Detect which cell encompasses the target text, then output its (X, Y) center coordinate. 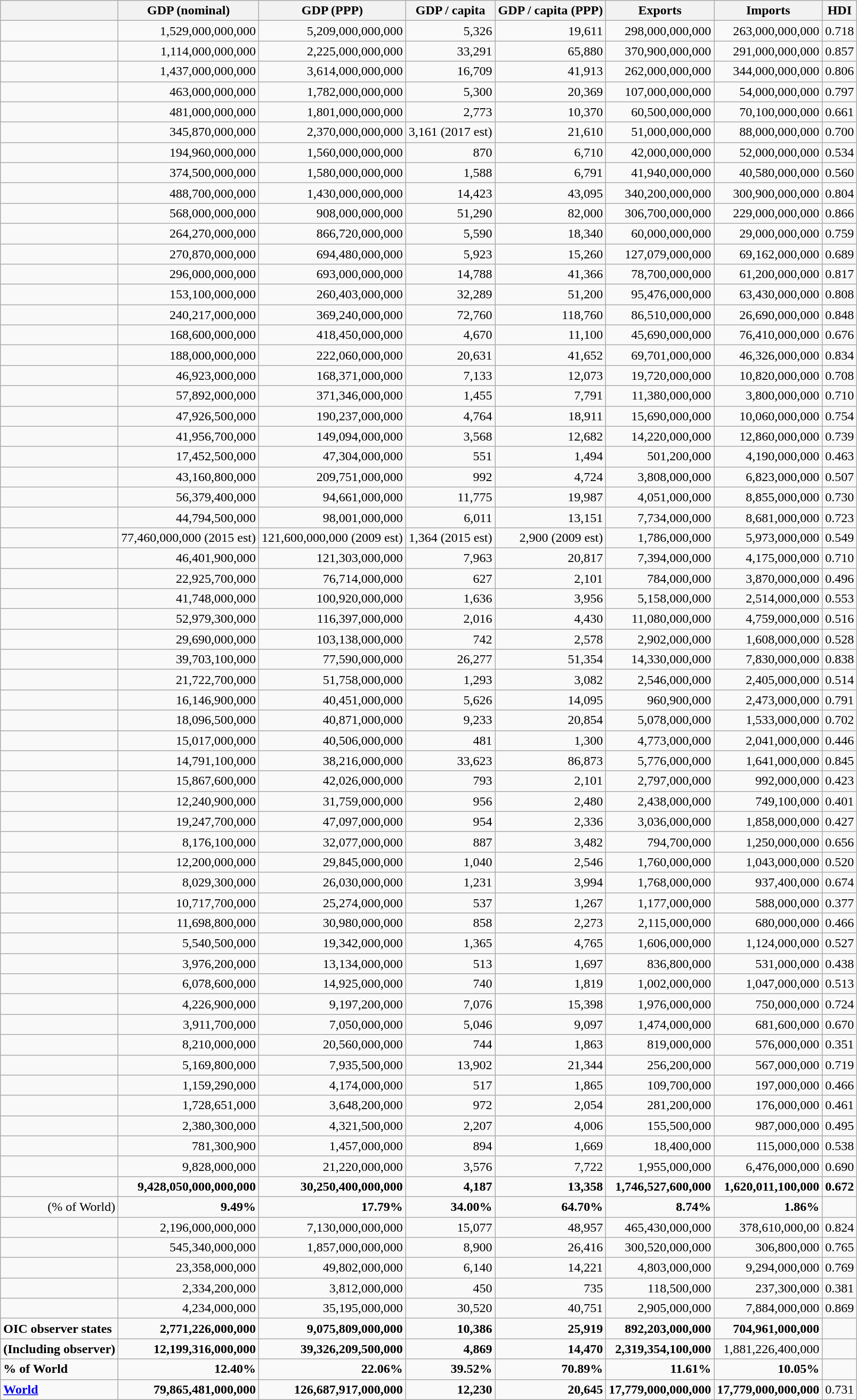
369,240,000,000 (333, 315)
2,438,000,000 (660, 801)
0.401 (840, 801)
48,957 (551, 1227)
1,636 (450, 599)
1,697 (551, 964)
20,369 (551, 92)
1,159,290,000 (189, 1085)
61,200,000,000 (769, 274)
2,380,300,000 (189, 1126)
20,645 (551, 1389)
19,342,000,000 (333, 943)
956 (450, 801)
3,482 (551, 842)
306,800,000 (769, 1248)
0.838 (840, 660)
1.86% (769, 1207)
481 (450, 740)
794,700,000 (660, 842)
987,000,000 (769, 1126)
12,199,316,000,000 (189, 1349)
29,000,000,000 (769, 233)
12,860,000,000 (769, 436)
693,000,000,000 (333, 274)
22.06% (333, 1369)
4,430 (551, 619)
1,533,000,000 (769, 720)
8,900 (450, 1248)
2,115,000,000 (660, 923)
21,722,700,000 (189, 680)
47,304,000,000 (333, 457)
10,717,700,000 (189, 903)
0.670 (840, 1024)
2,273 (551, 923)
15,260 (551, 254)
954 (450, 821)
1,641,000,000 (769, 761)
14,220,000,000 (660, 436)
39,326,209,500,000 (333, 1349)
6,011 (450, 517)
118,500,000 (660, 1288)
3,870,000,000 (769, 578)
0.560 (840, 173)
2,797,000,000 (660, 781)
1,580,000,000,000 (333, 173)
21,220,000,000 (333, 1166)
(Including observer) (60, 1349)
1,300 (551, 740)
1,437,000,000,000 (189, 71)
0.423 (840, 781)
1,955,000,000 (660, 1166)
0.676 (840, 335)
0.538 (840, 1146)
1,114,000,000,000 (189, 51)
20,631 (450, 355)
2,196,000,000,000 (189, 1227)
14,925,000,000 (333, 984)
2,480 (551, 801)
Imports (769, 11)
176,000,000 (769, 1105)
7,133 (450, 376)
0.446 (840, 740)
14,788 (450, 274)
1,560,000,000,000 (333, 152)
3,956 (551, 599)
18,340 (551, 233)
8,210,000,000 (189, 1045)
545,340,000,000 (189, 1248)
0.730 (840, 497)
576,000,000 (769, 1045)
7,722 (551, 1166)
94,661,000,000 (333, 497)
256,200,000 (660, 1065)
8.74% (660, 1207)
33,291 (450, 51)
450 (450, 1288)
46,923,000,000 (189, 376)
858 (450, 923)
4,724 (551, 477)
86,510,000,000 (660, 315)
2,771,226,000,000 (189, 1329)
9,097 (551, 1024)
4,175,000,000 (769, 558)
46,401,900,000 (189, 558)
121,600,000,000 (2009 est) (333, 538)
0.461 (840, 1105)
1,801,000,000,000 (333, 112)
12,240,900,000 (189, 801)
264,270,000,000 (189, 233)
40,451,000,000 (333, 700)
3,648,200,000 (333, 1105)
4,174,000,000 (333, 1085)
9.49% (189, 1207)
7,394,000,000 (660, 558)
4,321,500,000 (333, 1126)
14,221 (551, 1268)
694,480,000,000 (333, 254)
77,590,000,000 (333, 660)
5,923 (450, 254)
1,782,000,000,000 (333, 92)
5,776,000,000 (660, 761)
1,457,000,000 (333, 1146)
12.40% (189, 1369)
735 (551, 1288)
25,919 (551, 1329)
HDI (840, 11)
26,416 (551, 1248)
4,869 (450, 1349)
3,161 (2017 est) (450, 132)
298,000,000,000 (660, 31)
51,000,000,000 (660, 132)
209,751,000,000 (333, 477)
GDP / capita (450, 11)
229,000,000,000 (769, 213)
40,751 (551, 1308)
0.553 (840, 599)
107,000,000,000 (660, 92)
551 (450, 457)
0.528 (840, 639)
960,900,000 (660, 700)
894 (450, 1146)
1,430,000,000,000 (333, 193)
1,865 (551, 1085)
374,500,000,000 (189, 173)
168,371,000,000 (333, 376)
33,623 (450, 761)
22,925,700,000 (189, 578)
7,935,500,000 (333, 1065)
43,095 (551, 193)
197,000,000 (769, 1085)
3,911,700,000 (189, 1024)
8,855,000,000 (769, 497)
44,794,500,000 (189, 517)
819,000,000 (660, 1045)
0.700 (840, 132)
155,500,000 (660, 1126)
340,200,000,000 (660, 193)
12,682 (551, 436)
43,160,800,000 (189, 477)
4,234,000,000 (189, 1308)
18,096,500,000 (189, 720)
41,748,000,000 (189, 599)
344,000,000,000 (769, 71)
21,610 (551, 132)
0.527 (840, 943)
465,430,000,000 (660, 1227)
2,902,000,000 (660, 639)
0.731 (840, 1389)
296,000,000,000 (189, 274)
263,000,000,000 (769, 31)
14,330,000,000 (660, 660)
567,000,000 (769, 1065)
4,803,000,000 (660, 1268)
30,980,000,000 (333, 923)
72,760 (450, 315)
588,000,000 (769, 903)
54,000,000,000 (769, 92)
20,817 (551, 558)
9,233 (450, 720)
Exports (660, 11)
3,976,200,000 (189, 964)
488,700,000,000 (189, 193)
0.869 (840, 1308)
7,130,000,000,000 (333, 1227)
2,405,000,000 (769, 680)
1,293 (450, 680)
41,940,000,000 (660, 173)
14,470 (551, 1349)
866,720,000,000 (333, 233)
1,231 (450, 882)
52,979,300,000 (189, 619)
5,590 (450, 233)
240,217,000,000 (189, 315)
0.834 (840, 355)
11,698,800,000 (189, 923)
42,026,000,000 (333, 781)
14,423 (450, 193)
30,520 (450, 1308)
0.496 (840, 578)
1,881,226,400,000 (769, 1349)
15,690,000,000 (660, 416)
6,710 (551, 152)
4,190,000,000 (769, 457)
190,237,000,000 (333, 416)
47,097,000,000 (333, 821)
750,000,000 (769, 1004)
13,151 (551, 517)
9,075,809,000,000 (333, 1329)
501,200,000 (660, 457)
300,900,000,000 (769, 193)
49,802,000,000 (333, 1268)
2,225,000,000,000 (333, 51)
38,216,000,000 (333, 761)
0.719 (840, 1065)
6,140 (450, 1268)
(% of World) (60, 1207)
2,900 (2009 est) (551, 538)
64.70% (551, 1207)
1,002,000,000 (660, 984)
9,197,200,000 (333, 1004)
1,819 (551, 984)
194,960,000,000 (189, 152)
30,250,400,000,000 (333, 1186)
60,000,000,000 (660, 233)
0.804 (840, 193)
892,203,000,000 (660, 1329)
42,000,000,000 (660, 152)
0.381 (840, 1288)
237,300,000 (769, 1288)
77,460,000,000 (2015 est) (189, 538)
481,000,000,000 (189, 112)
25,274,000,000 (333, 903)
1,786,000,000 (660, 538)
86,873 (551, 761)
2,514,000,000 (769, 599)
15,867,600,000 (189, 781)
1,177,000,000 (660, 903)
3,614,000,000,000 (333, 71)
13,902 (450, 1065)
0.708 (840, 376)
992 (450, 477)
3,082 (551, 680)
121,303,000,000 (333, 558)
8,176,100,000 (189, 842)
4,051,000,000 (660, 497)
0.848 (840, 315)
291,000,000,000 (769, 51)
9,428,050,000,000,000 (189, 1186)
2,336 (551, 821)
41,652 (551, 355)
3,800,000,000 (769, 396)
11,100 (551, 335)
13,358 (551, 1186)
32,289 (450, 295)
19,720,000,000 (660, 376)
0.549 (840, 538)
11.61% (660, 1369)
51,758,000,000 (333, 680)
16,709 (450, 71)
0.723 (840, 517)
46,326,000,000 (769, 355)
10.05% (769, 1369)
2,905,000,000 (660, 1308)
18,911 (551, 416)
0.724 (840, 1004)
378,610,000,00 (769, 1227)
12,073 (551, 376)
41,956,700,000 (189, 436)
11,080,000,000 (660, 619)
109,700,000 (660, 1085)
60,500,000,000 (660, 112)
784,000,000 (660, 578)
9,828,000,000 (189, 1166)
OIC observer states (60, 1329)
680,000,000 (769, 923)
82,000 (551, 213)
1,043,000,000 (769, 862)
3,808,000,000 (660, 477)
5,046 (450, 1024)
6,476,000,000 (769, 1166)
17,452,500,000 (189, 457)
972 (450, 1105)
1,455 (450, 396)
118,760 (551, 315)
65,880 (551, 51)
0.351 (840, 1045)
749,100,000 (769, 801)
20,560,000,000 (333, 1045)
20,854 (551, 720)
57,892,000,000 (189, 396)
937,400,000 (769, 882)
0.674 (840, 882)
2,041,000,000 (769, 740)
51,290 (450, 213)
1,494 (551, 457)
781,300,900 (189, 1146)
2,773 (450, 112)
1,669 (551, 1146)
79,865,481,000,000 (189, 1389)
2,546,000,000 (660, 680)
1,474,000,000 (660, 1024)
1,858,000,000 (769, 821)
11,380,000,000 (660, 396)
262,000,000,000 (660, 71)
5,540,500,000 (189, 943)
126,687,917,000,000 (333, 1389)
78,700,000,000 (660, 274)
8,681,000,000 (769, 517)
0.866 (840, 213)
7,791 (551, 396)
76,410,000,000 (769, 335)
18,400,000 (660, 1146)
127,079,000,000 (660, 254)
5,626 (450, 700)
1,728,651,000 (189, 1105)
7,050,000,000 (333, 1024)
0.656 (840, 842)
34.00% (450, 1207)
26,277 (450, 660)
98,001,000,000 (333, 517)
2,054 (551, 1105)
306,700,000,000 (660, 213)
100,920,000,000 (333, 599)
463,000,000,000 (189, 92)
1,976,000,000 (660, 1004)
29,690,000,000 (189, 639)
0.520 (840, 862)
GDP (PPP) (333, 11)
10,386 (450, 1329)
0.808 (840, 295)
11,775 (450, 497)
4,773,000,000 (660, 740)
10,820,000,000 (769, 376)
0.463 (840, 457)
41,913 (551, 71)
870 (450, 152)
63,430,000,000 (769, 295)
4,765 (551, 943)
19,247,700,000 (189, 821)
537 (450, 903)
45,690,000,000 (660, 335)
0.377 (840, 903)
39,703,100,000 (189, 660)
0.797 (840, 92)
531,000,000 (769, 964)
16,146,900,000 (189, 700)
5,078,000,000 (660, 720)
0.534 (840, 152)
4,187 (450, 1186)
0.702 (840, 720)
0.516 (840, 619)
40,871,000,000 (333, 720)
10,060,000,000 (769, 416)
116,397,000,000 (333, 619)
5,300 (450, 92)
0.759 (840, 233)
17.79% (333, 1207)
15,017,000,000 (189, 740)
1,047,000,000 (769, 984)
41,366 (551, 274)
76,714,000,000 (333, 578)
19,611 (551, 31)
7,884,000,000 (769, 1308)
32,077,000,000 (333, 842)
517 (450, 1085)
513 (450, 964)
3,576 (450, 1166)
GDP / capita (PPP) (551, 11)
370,900,000,000 (660, 51)
23,358,000,000 (189, 1268)
0.817 (840, 274)
4,759,000,000 (769, 619)
6,791 (551, 173)
21,344 (551, 1065)
260,403,000,000 (333, 295)
1,768,000,000 (660, 882)
0.513 (840, 984)
5,973,000,000 (769, 538)
26,030,000,000 (333, 882)
7,830,000,000 (769, 660)
222,060,000,000 (333, 355)
1,608,000,000 (769, 639)
740 (450, 984)
0.427 (840, 821)
2,546 (551, 862)
2,016 (450, 619)
7,734,000,000 (660, 517)
7,963 (450, 558)
0.689 (840, 254)
153,100,000,000 (189, 295)
40,506,000,000 (333, 740)
31,759,000,000 (333, 801)
168,600,000,000 (189, 335)
51,354 (551, 660)
1,267 (551, 903)
0.806 (840, 71)
418,450,000,000 (333, 335)
26,690,000,000 (769, 315)
103,138,000,000 (333, 639)
300,520,000,000 (660, 1248)
568,000,000,000 (189, 213)
4,006 (551, 1126)
4,226,900,000 (189, 1004)
115,000,000 (769, 1146)
0.672 (840, 1186)
70.89% (551, 1369)
0.845 (840, 761)
0.507 (840, 477)
6,078,600,000 (189, 984)
2,578 (551, 639)
70,100,000,000 (769, 112)
69,162,000,000 (769, 254)
0.661 (840, 112)
0.690 (840, 1166)
0.514 (840, 680)
0.791 (840, 700)
742 (450, 639)
6,823,000,000 (769, 477)
345,870,000,000 (189, 132)
14,791,100,000 (189, 761)
2,207 (450, 1126)
1,588 (450, 173)
2,319,354,100,000 (660, 1349)
15,077 (450, 1227)
47,926,500,000 (189, 416)
% of World (60, 1369)
35,195,000,000 (333, 1308)
0.765 (840, 1248)
744 (450, 1045)
14,095 (551, 700)
1,606,000,000 (660, 943)
2,473,000,000 (769, 700)
12,200,000,000 (189, 862)
2,334,200,000 (189, 1288)
992,000,000 (769, 781)
4,670 (450, 335)
51,200 (551, 295)
793 (450, 781)
29,845,000,000 (333, 862)
0.495 (840, 1126)
GDP (nominal) (189, 11)
1,529,000,000,000 (189, 31)
1,040 (450, 862)
627 (450, 578)
4,764 (450, 416)
3,568 (450, 436)
188,000,000,000 (189, 355)
281,200,000 (660, 1105)
1,364 (2015 est) (450, 538)
0.857 (840, 51)
0.754 (840, 416)
1,746,527,600,000 (660, 1186)
149,094,000,000 (333, 436)
5,169,800,000 (189, 1065)
681,600,000 (769, 1024)
0.739 (840, 436)
1,250,000,000 (769, 842)
39.52% (450, 1369)
3,812,000,000 (333, 1288)
World (60, 1389)
0.824 (840, 1227)
56,379,400,000 (189, 497)
52,000,000,000 (769, 152)
7,076 (450, 1004)
1,124,000,000 (769, 943)
1,620,011,100,000 (769, 1186)
12,230 (450, 1389)
1,863 (551, 1045)
5,158,000,000 (660, 599)
10,370 (551, 112)
15,398 (551, 1004)
0.438 (840, 964)
1,365 (450, 943)
19,987 (551, 497)
3,994 (551, 882)
270,870,000,000 (189, 254)
13,134,000,000 (333, 964)
3,036,000,000 (660, 821)
69,701,000,000 (660, 355)
88,000,000,000 (769, 132)
0.769 (840, 1268)
40,580,000,000 (769, 173)
704,961,000,000 (769, 1329)
2,370,000,000,000 (333, 132)
887 (450, 842)
1,760,000,000 (660, 862)
5,326 (450, 31)
908,000,000,000 (333, 213)
0.718 (840, 31)
1,857,000,000,000 (333, 1248)
371,346,000,000 (333, 396)
8,029,300,000 (189, 882)
5,209,000,000,000 (333, 31)
95,476,000,000 (660, 295)
836,800,000 (660, 964)
9,294,000,000 (769, 1268)
